Pinpoint the cell where the given text exists, returning its [x, y] midpoint coordinate. 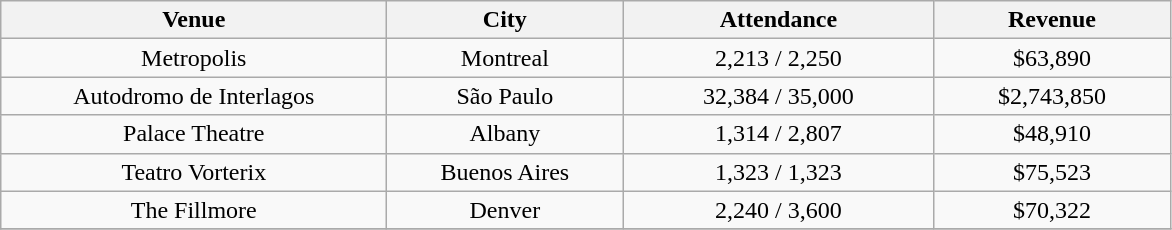
Teatro Vorterix [194, 172]
Venue [194, 20]
Montreal [505, 58]
São Paulo [505, 96]
32,384 / 35,000 [778, 96]
Palace Theatre [194, 134]
$70,322 [1052, 210]
Albany [505, 134]
$2,743,850 [1052, 96]
Attendance [778, 20]
2,213 / 2,250 [778, 58]
$63,890 [1052, 58]
1,323 / 1,323 [778, 172]
$75,523 [1052, 172]
Revenue [1052, 20]
2,240 / 3,600 [778, 210]
Denver [505, 210]
Autodromo de Interlagos [194, 96]
$48,910 [1052, 134]
City [505, 20]
Buenos Aires [505, 172]
1,314 / 2,807 [778, 134]
The Fillmore [194, 210]
Metropolis [194, 58]
